Capture the cell that displays the provided text and extract its (x, y) central coordinate. 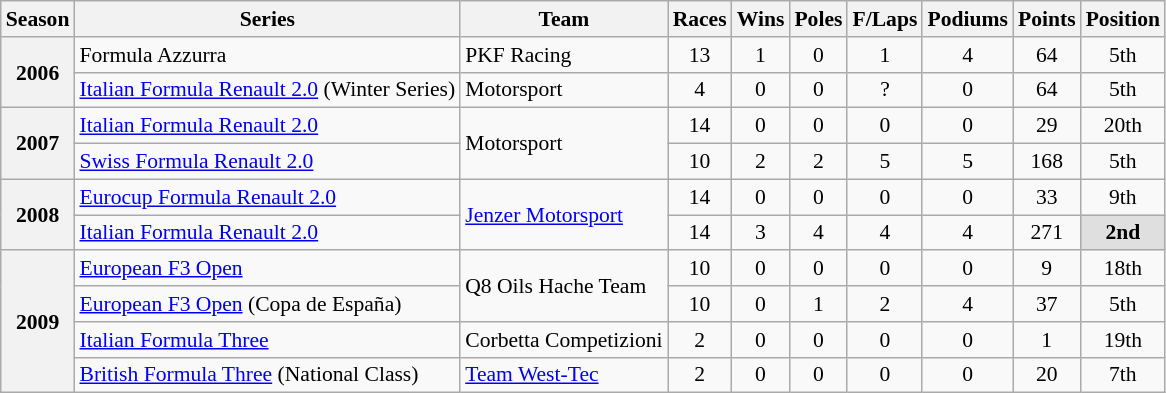
271 (1047, 233)
Poles (818, 19)
19th (1123, 340)
18th (1123, 269)
Formula Azzurra (267, 55)
Italian Formula Renault 2.0 (Winter Series) (267, 90)
37 (1047, 304)
? (884, 90)
20 (1047, 375)
Q8 Oils Hache Team (564, 286)
European F3 Open (267, 269)
29 (1047, 126)
Eurocup Formula Renault 2.0 (267, 197)
Series (267, 19)
7th (1123, 375)
Points (1047, 19)
20th (1123, 126)
Team (564, 19)
British Formula Three (National Class) (267, 375)
Season (38, 19)
F/Laps (884, 19)
Team West-Tec (564, 375)
Races (700, 19)
3 (761, 233)
33 (1047, 197)
Corbetta Competizioni (564, 340)
2006 (38, 72)
9th (1123, 197)
Swiss Formula Renault 2.0 (267, 162)
Jenzer Motorsport (564, 214)
13 (700, 55)
Italian Formula Three (267, 340)
2nd (1123, 233)
168 (1047, 162)
PKF Racing (564, 55)
2007 (38, 144)
2008 (38, 214)
Wins (761, 19)
Podiums (968, 19)
European F3 Open (Copa de España) (267, 304)
Position (1123, 19)
2009 (38, 322)
9 (1047, 269)
